Provide the [X, Y] coordinate of the cell's center where the given text is located.  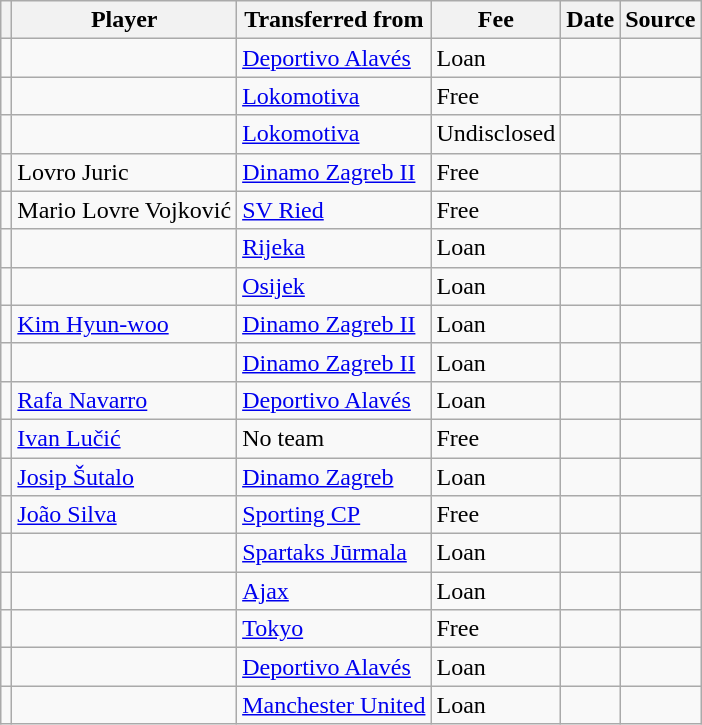
Sporting CP [334, 515]
Dinamo Zagreb [334, 477]
Mario Lovre Vojković [124, 210]
Source [660, 20]
Date [590, 20]
Tokyo [334, 629]
Undisclosed [496, 134]
Player [124, 20]
Ivan Lučić [124, 438]
Fee [496, 20]
Osijek [334, 286]
Kim Hyun-woo [124, 324]
Transferred from [334, 20]
Josip Šutalo [124, 477]
Spartaks Jūrmala [334, 553]
Manchester United [334, 705]
Rijeka [334, 248]
Ajax [334, 591]
Rafa Navarro [124, 400]
SV Ried [334, 210]
No team [334, 438]
João Silva [124, 515]
Lovro Juric [124, 172]
